From the cell containing the given text, extract its center point as [x, y] coordinate. 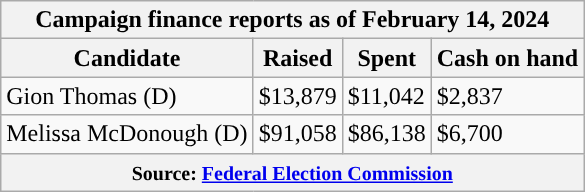
$11,042 [386, 96]
$86,138 [386, 134]
$6,700 [507, 134]
Gion Thomas (D) [127, 96]
Spent [386, 58]
Source: Federal Election Commission [292, 172]
$2,837 [507, 96]
Candidate [127, 58]
$13,879 [298, 96]
Cash on hand [507, 58]
Raised [298, 58]
Melissa McDonough (D) [127, 134]
$91,058 [298, 134]
Campaign finance reports as of February 14, 2024 [292, 20]
